Capture the cell that displays the provided text and extract its (X, Y) central coordinate. 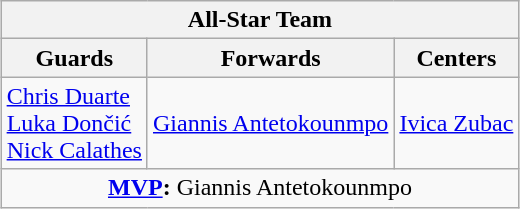
Guards (74, 58)
Chris Duarte Luka Dončić Nick Calathes (74, 123)
MVP: Giannis Antetokounmpo (260, 188)
Giannis Antetokounmpo (270, 123)
Forwards (270, 58)
Centers (456, 58)
All-Star Team (260, 20)
Ivica Zubac (456, 123)
